Search for the cell housing the specified text and yield its [X, Y] center coordinate. 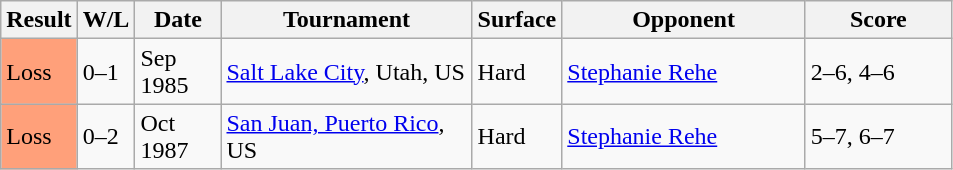
Tournament [346, 20]
Sep 1985 [178, 72]
Salt Lake City, Utah, US [346, 72]
Surface [517, 20]
Result [39, 20]
2–6, 4–6 [878, 72]
0–2 [106, 136]
W/L [106, 20]
San Juan, Puerto Rico, US [346, 136]
Opponent [684, 20]
Oct 1987 [178, 136]
5–7, 6–7 [878, 136]
Score [878, 20]
0–1 [106, 72]
Date [178, 20]
